Detect which cell encompasses the target text, then output its (x, y) center coordinate. 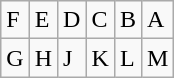
D (72, 20)
L (128, 58)
A (157, 20)
G (15, 58)
K (100, 58)
B (128, 20)
J (72, 58)
C (100, 20)
H (43, 58)
E (43, 20)
F (15, 20)
M (157, 58)
